Output the (x, y) coordinate of the center of the cell containing the given text.  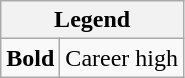
Bold (30, 58)
Legend (92, 20)
Career high (122, 58)
